Pinpoint the cell where the given text exists, returning its (X, Y) midpoint coordinate. 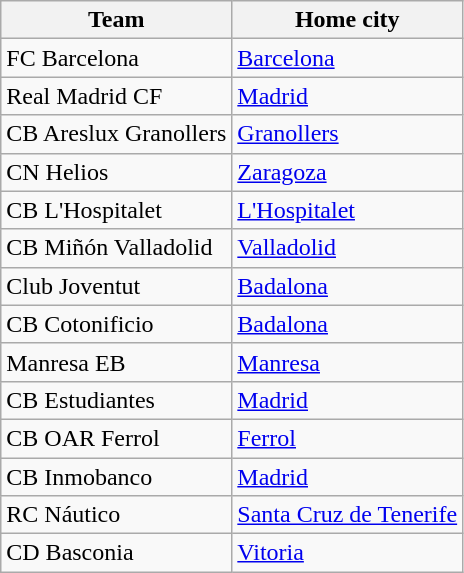
Valladolid (348, 248)
CB Miñón Valladolid (116, 248)
CB Inmobanco (116, 477)
Manresa EB (116, 362)
Zaragoza (348, 172)
Santa Cruz de Tenerife (348, 515)
Real Madrid CF (116, 96)
Club Joventut (116, 286)
L'Hospitalet (348, 210)
CB Cotonificio (116, 324)
Granollers (348, 134)
RC Náutico (116, 515)
CD Basconia (116, 553)
CN Helios (116, 172)
Ferrol (348, 438)
Team (116, 20)
FC Barcelona (116, 58)
Vitoria (348, 553)
CB Estudiantes (116, 400)
CB L'Hospitalet (116, 210)
CB Areslux Granollers (116, 134)
Manresa (348, 362)
CB OAR Ferrol (116, 438)
Barcelona (348, 58)
Home city (348, 20)
